Extract the [x, y] coordinate from the center of the cell holding the provided text.  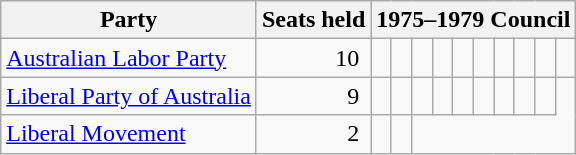
Liberal Party of Australia [129, 96]
Liberal Movement [129, 134]
1975–1979 Council [474, 20]
Seats held [313, 20]
2 [313, 134]
Party [129, 20]
Australian Labor Party [129, 58]
9 [313, 96]
10 [313, 58]
